Scan for the cell matching the given text and deliver its (x, y) coordinate at center. 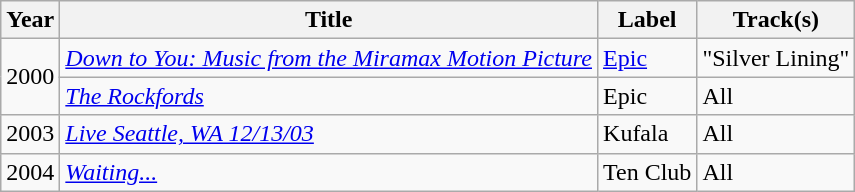
Title (329, 20)
Label (648, 20)
Kufala (648, 134)
Live Seattle, WA 12/13/03 (329, 134)
Track(s) (776, 20)
2000 (30, 77)
"Silver Lining" (776, 58)
Year (30, 20)
The Rockfords (329, 96)
2003 (30, 134)
Ten Club (648, 172)
Down to You: Music from the Miramax Motion Picture (329, 58)
2004 (30, 172)
Waiting... (329, 172)
